Detect which cell encompasses the target text, then output its (x, y) center coordinate. 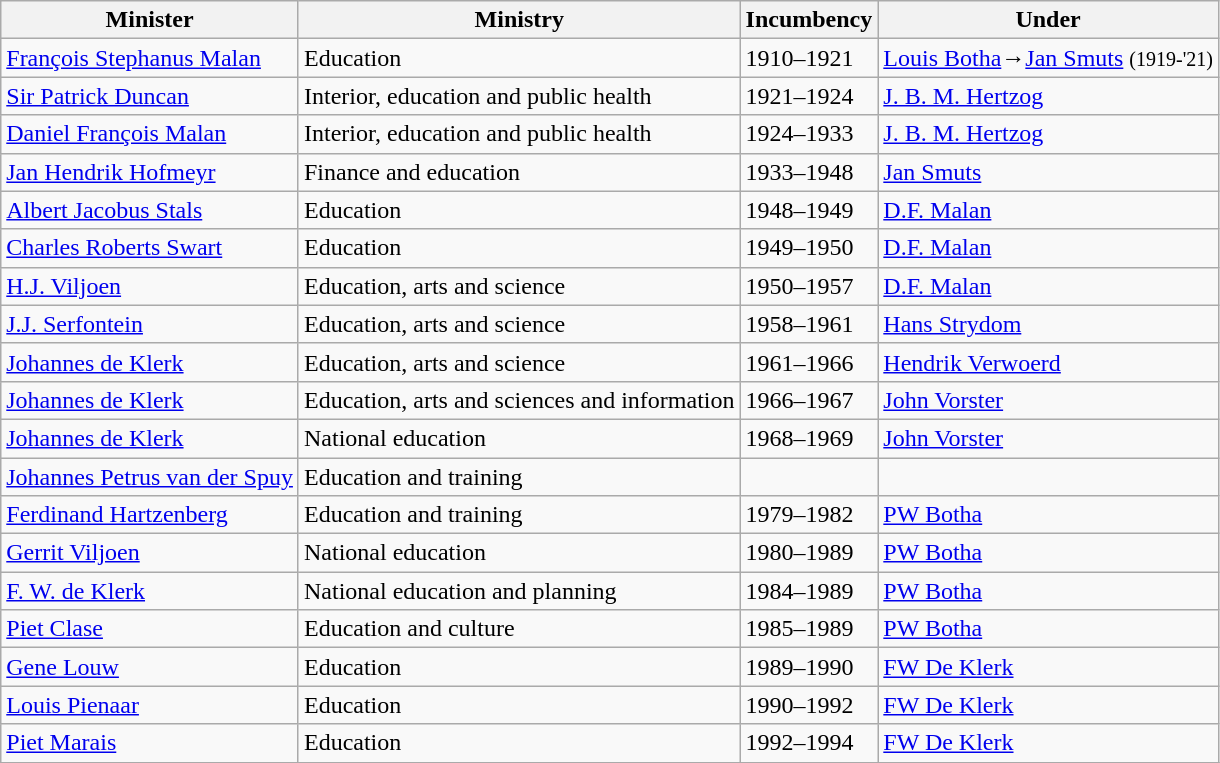
Finance and education (519, 172)
J.J. Serfontein (150, 324)
Louis Pienaar (150, 705)
1980–1989 (809, 553)
National education and planning (519, 591)
1924–1933 (809, 134)
Ministry (519, 20)
1949–1950 (809, 248)
Jan Smuts (1048, 172)
François Stephanus Malan (150, 58)
1979–1982 (809, 515)
Daniel François Malan (150, 134)
Education and culture (519, 629)
1992–1994 (809, 743)
1948–1949 (809, 210)
1989–1990 (809, 667)
Education, arts and sciences and information (519, 400)
1958–1961 (809, 324)
Louis Botha→Jan Smuts (1919-'21) (1048, 58)
1910–1921 (809, 58)
Piet Clase (150, 629)
Charles Roberts Swart (150, 248)
1950–1957 (809, 286)
1990–1992 (809, 705)
Sir Patrick Duncan (150, 96)
Albert Jacobus Stals (150, 210)
1933–1948 (809, 172)
Hendrik Verwoerd (1048, 362)
Hans Strydom (1048, 324)
Johannes Petrus van der Spuy (150, 477)
Gene Louw (150, 667)
1921–1924 (809, 96)
1984–1989 (809, 591)
1966–1967 (809, 400)
Under (1048, 20)
Piet Marais (150, 743)
F. W. de Klerk (150, 591)
Minister (150, 20)
1968–1969 (809, 438)
Jan Hendrik Hofmeyr (150, 172)
Gerrit Viljoen (150, 553)
Incumbency (809, 20)
1985–1989 (809, 629)
1961–1966 (809, 362)
H.J. Viljoen (150, 286)
Ferdinand Hartzenberg (150, 515)
